Return [x, y] of the center of cell containing provided text 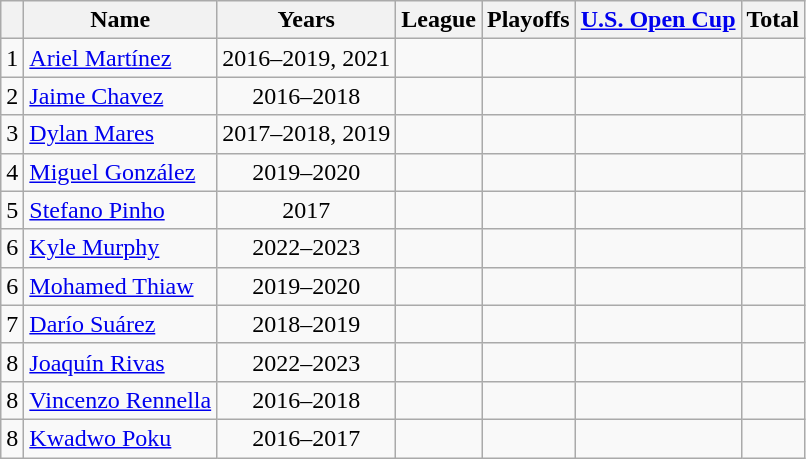
4 [12, 172]
Stefano Pinho [120, 210]
3 [12, 134]
Vincenzo Rennella [120, 400]
League [439, 20]
Dylan Mares [120, 134]
Jaime Chavez [120, 96]
Ariel Martínez [120, 58]
Name [120, 20]
1 [12, 58]
Mohamed Thiaw [120, 286]
2016–2017 [306, 438]
5 [12, 210]
2018–2019 [306, 324]
Kyle Murphy [120, 248]
U.S. Open Cup [658, 20]
Years [306, 20]
2016–2019, 2021 [306, 58]
Miguel González [120, 172]
Darío Suárez [120, 324]
7 [12, 324]
2017 [306, 210]
Total [773, 20]
2017–2018, 2019 [306, 134]
2 [12, 96]
Kwadwo Poku [120, 438]
Joaquín Rivas [120, 362]
Playoffs [529, 20]
